Return [X, Y] of the center of cell containing provided text 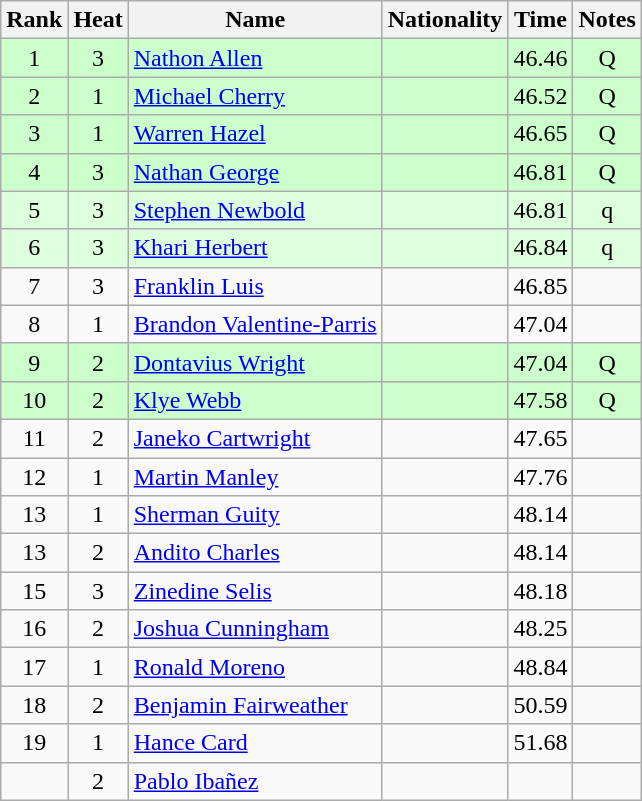
11 [34, 438]
Michael Cherry [255, 96]
Stephen Newbold [255, 210]
Ronald Moreno [255, 667]
Martin Manley [255, 477]
Nationality [445, 20]
7 [34, 286]
6 [34, 248]
12 [34, 477]
46.52 [540, 96]
47.76 [540, 477]
46.65 [540, 134]
10 [34, 400]
Pablo Ibañez [255, 781]
Sherman Guity [255, 515]
Zinedine Selis [255, 591]
Rank [34, 20]
Nathon Allen [255, 58]
Hance Card [255, 743]
Nathan George [255, 172]
Brandon Valentine-Parris [255, 324]
Janeko Cartwright [255, 438]
15 [34, 591]
47.58 [540, 400]
Franklin Luis [255, 286]
9 [34, 362]
Benjamin Fairweather [255, 705]
48.84 [540, 667]
Name [255, 20]
Joshua Cunningham [255, 629]
8 [34, 324]
16 [34, 629]
Andito Charles [255, 553]
Warren Hazel [255, 134]
5 [34, 210]
Heat [98, 20]
46.46 [540, 58]
Khari Herbert [255, 248]
4 [34, 172]
48.18 [540, 591]
Notes [607, 20]
48.25 [540, 629]
46.84 [540, 248]
46.85 [540, 286]
51.68 [540, 743]
Klye Webb [255, 400]
17 [34, 667]
19 [34, 743]
18 [34, 705]
50.59 [540, 705]
47.65 [540, 438]
Dontavius Wright [255, 362]
Time [540, 20]
